Identify which cell holds the provided text, then report its (X, Y) central coordinate. 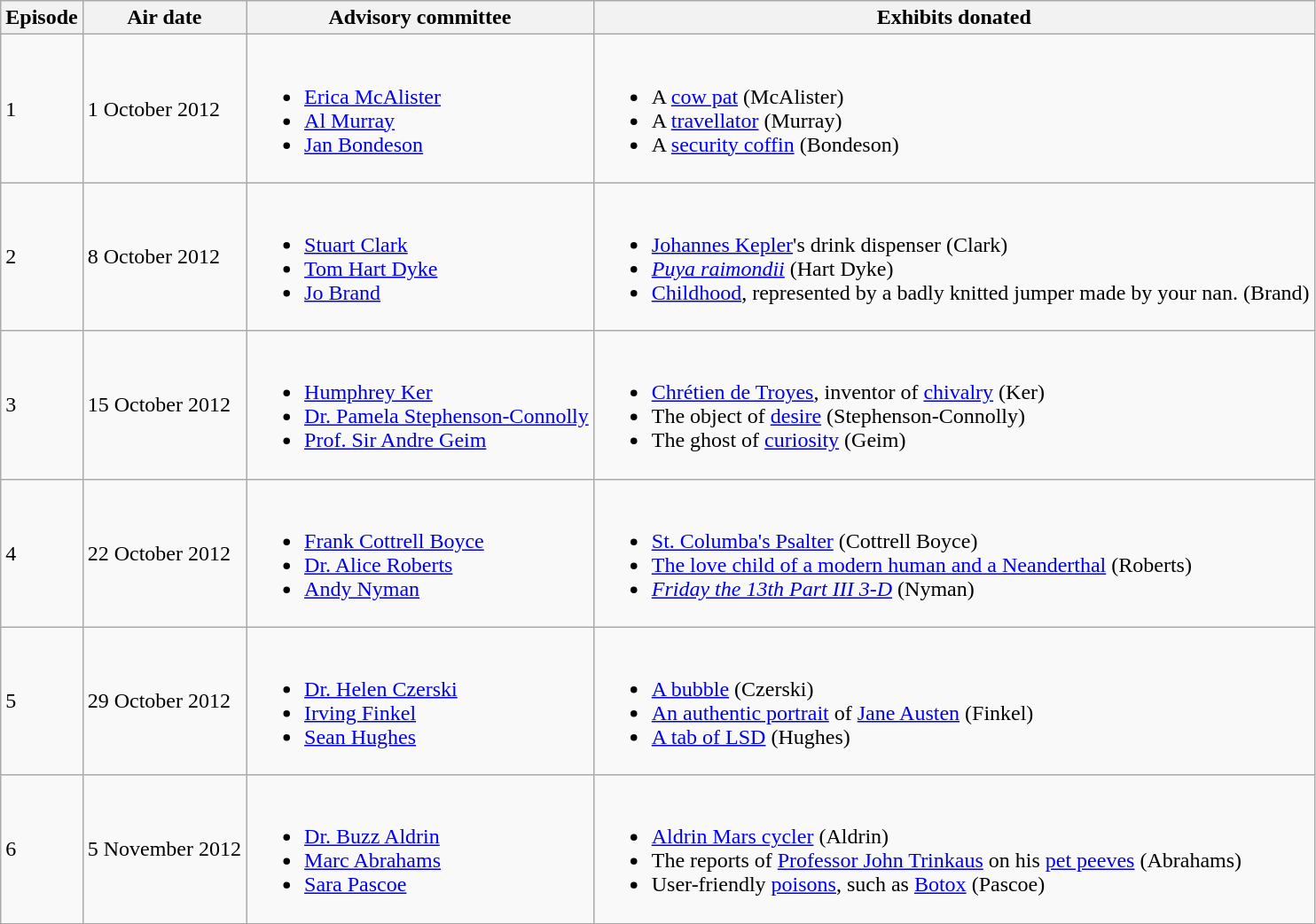
Dr. Helen CzerskiIrving FinkelSean Hughes (420, 701)
5 November 2012 (164, 850)
22 October 2012 (164, 553)
Stuart ClarkTom Hart DykeJo Brand (420, 257)
St. Columba's Psalter (Cottrell Boyce)The love child of a modern human and a Neanderthal (Roberts)Friday the 13th Part III 3-D (Nyman) (954, 553)
3 (42, 404)
5 (42, 701)
Aldrin Mars cycler (Aldrin)The reports of Professor John Trinkaus on his pet peeves (Abrahams)User-friendly poisons, such as Botox (Pascoe) (954, 850)
A bubble (Czerski)An authentic portrait of Jane Austen (Finkel)A tab of LSD (Hughes) (954, 701)
15 October 2012 (164, 404)
Humphrey KerDr. Pamela Stephenson-ConnollyProf. Sir Andre Geim (420, 404)
29 October 2012 (164, 701)
Exhibits donated (954, 18)
Johannes Kepler's drink dispenser (Clark)Puya raimondii (Hart Dyke)Childhood, represented by a badly knitted jumper made by your nan. (Brand) (954, 257)
4 (42, 553)
Dr. Buzz AldrinMarc AbrahamsSara Pascoe (420, 850)
Episode (42, 18)
6 (42, 850)
8 October 2012 (164, 257)
Advisory committee (420, 18)
Chrétien de Troyes, inventor of chivalry (Ker)The object of desire (Stephenson-Connolly)The ghost of curiosity (Geim) (954, 404)
Frank Cottrell BoyceDr. Alice RobertsAndy Nyman (420, 553)
1 (42, 108)
Air date (164, 18)
A cow pat (McAlister)A travellator (Murray)A security coffin (Bondeson) (954, 108)
Erica McAlisterAl MurrayJan Bondeson (420, 108)
1 October 2012 (164, 108)
2 (42, 257)
